Provide the [x, y] coordinate of the cell's center where the given text is located.  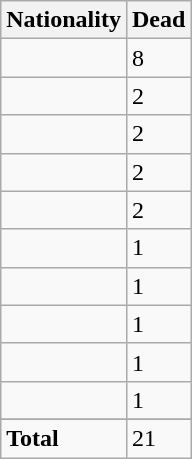
21 [158, 438]
Nationality [64, 20]
8 [158, 58]
Total [64, 438]
Dead [158, 20]
